Locate the cell with the specified text and output its [X, Y] center coordinate. 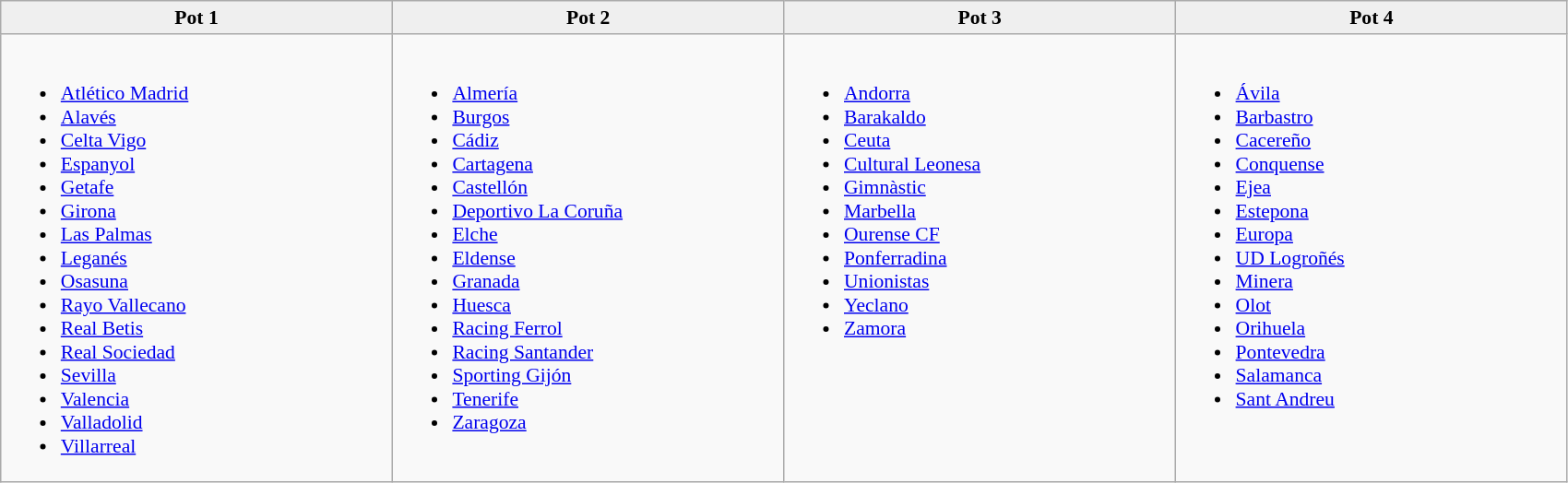
AndorraBarakaldoCeutaCultural LeonesaGimnàsticMarbellaOurense CFPonferradinaUnionistasYeclanoZamora [980, 258]
Pot 4 [1372, 18]
AlmeríaBurgosCádizCartagenaCastellónDeportivo La CoruñaElcheEldenseGranadaHuescaRacing FerrolRacing SantanderSporting GijónTenerifeZaragoza [588, 258]
ÁvilaBarbastroCacereñoConquenseEjeaEsteponaEuropaUD LogroñésMineraOlotOrihuelaPontevedraSalamancaSant Andreu [1372, 258]
Pot 2 [588, 18]
Pot 3 [980, 18]
Atlético MadridAlavésCelta VigoEspanyolGetafeGironaLas PalmasLeganésOsasunaRayo VallecanoReal BetisReal SociedadSevillaValenciaValladolidVillarreal [197, 258]
Pot 1 [197, 18]
